Pinpoint the cell where the given text exists, returning its (x, y) midpoint coordinate. 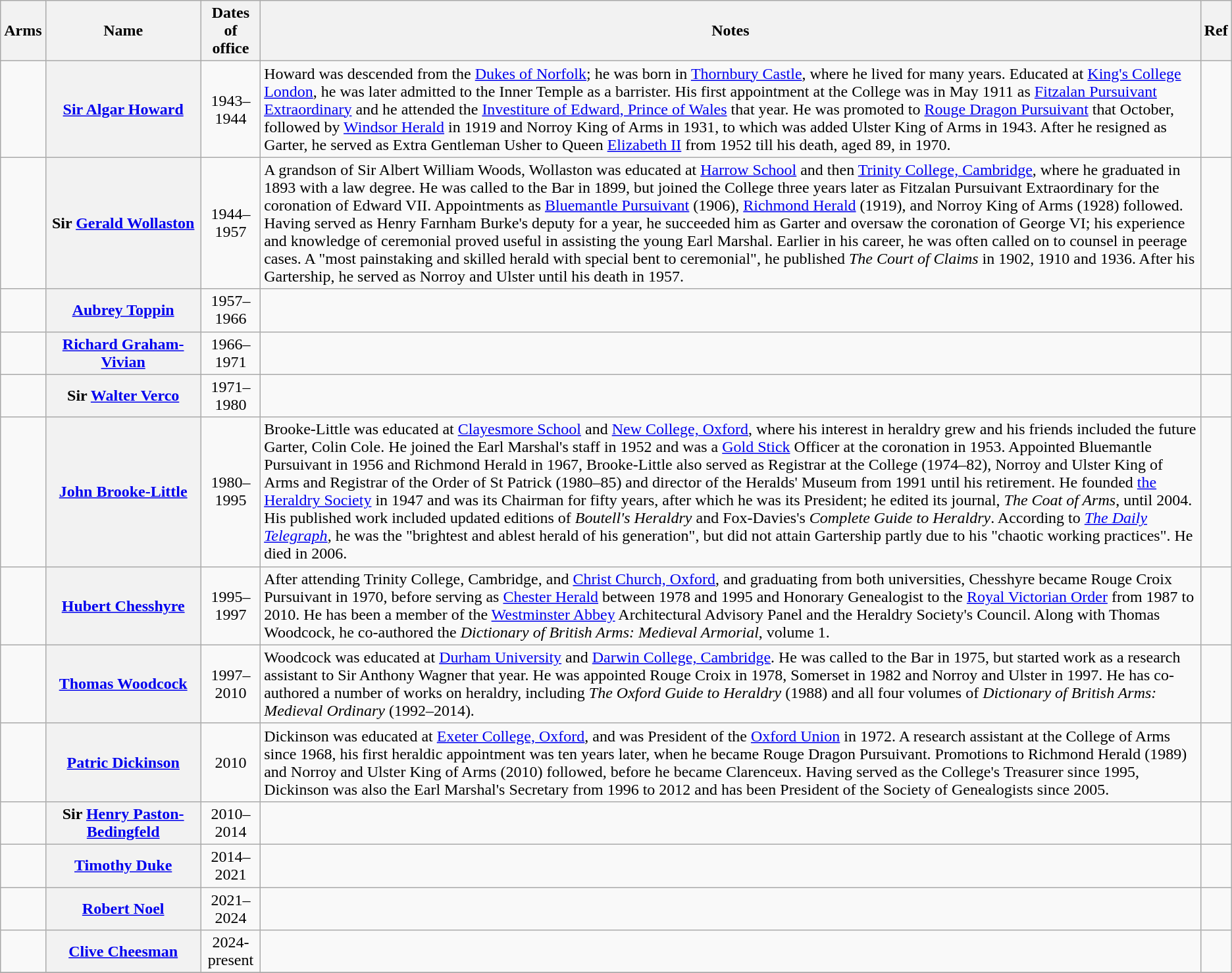
2010–2014 (230, 822)
2021–2024 (230, 908)
Clive Cheesman (123, 951)
1944–1957 (230, 223)
Sir Algar Howard (123, 109)
Dates of office (230, 31)
John Brooke-Little (123, 492)
Richard Graham-Vivian (123, 353)
Sir Walter Verco (123, 396)
2024-present (230, 951)
Patric Dickinson (123, 762)
1971–1980 (230, 396)
1997–2010 (230, 684)
Aubrey Toppin (123, 311)
Arms (23, 31)
Sir Henry Paston-Bedingfeld (123, 822)
2014–2021 (230, 866)
Ref (1216, 31)
2010 (230, 762)
Notes (731, 31)
Robert Noel (123, 908)
1980–1995 (230, 492)
1966–1971 (230, 353)
Timothy Duke (123, 866)
Hubert Chesshyre (123, 605)
Thomas Woodcock (123, 684)
1995–1997 (230, 605)
Name (123, 31)
1943–1944 (230, 109)
Sir Gerald Wollaston (123, 223)
1957–1966 (230, 311)
